Capture the cell that displays the provided text and extract its [x, y] central coordinate. 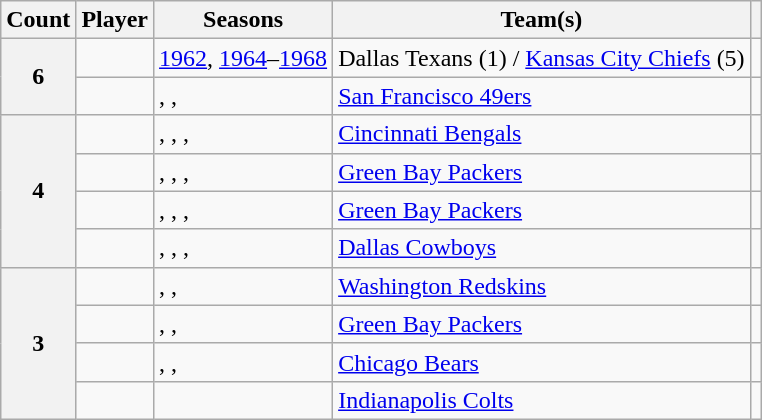
3 [38, 343]
Team(s) [542, 20]
6 [38, 77]
Seasons [244, 20]
Count [38, 20]
4 [38, 191]
Dallas Cowboys [542, 248]
Indianapolis Colts [542, 400]
Dallas Texans (1) / Kansas City Chiefs (5) [542, 58]
Cincinnati Bengals [542, 134]
Washington Redskins [542, 286]
1962, 1964–1968 [244, 58]
Chicago Bears [542, 362]
San Francisco 49ers [542, 96]
Player [115, 20]
